Find where the given text appears and provide that cell's center as [X, Y] coordinate. 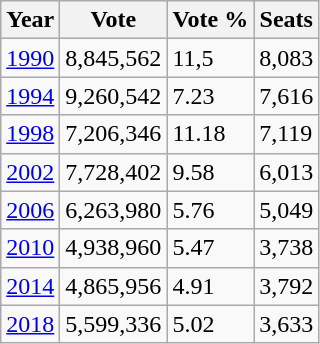
8,845,562 [114, 58]
6,013 [286, 172]
7.23 [210, 96]
7,728,402 [114, 172]
2002 [30, 172]
2006 [30, 210]
3,633 [286, 324]
5.76 [210, 210]
2018 [30, 324]
9.58 [210, 172]
3,792 [286, 286]
Year [30, 20]
4,865,956 [114, 286]
Vote [114, 20]
Seats [286, 20]
7,616 [286, 96]
5.02 [210, 324]
Vote % [210, 20]
9,260,542 [114, 96]
1998 [30, 134]
5,599,336 [114, 324]
11,5 [210, 58]
2010 [30, 248]
11.18 [210, 134]
5.47 [210, 248]
4,938,960 [114, 248]
6,263,980 [114, 210]
1990 [30, 58]
2014 [30, 286]
8,083 [286, 58]
1994 [30, 96]
7,119 [286, 134]
4.91 [210, 286]
7,206,346 [114, 134]
5,049 [286, 210]
3,738 [286, 248]
